Pinpoint the cell where the given text exists, returning its (x, y) midpoint coordinate. 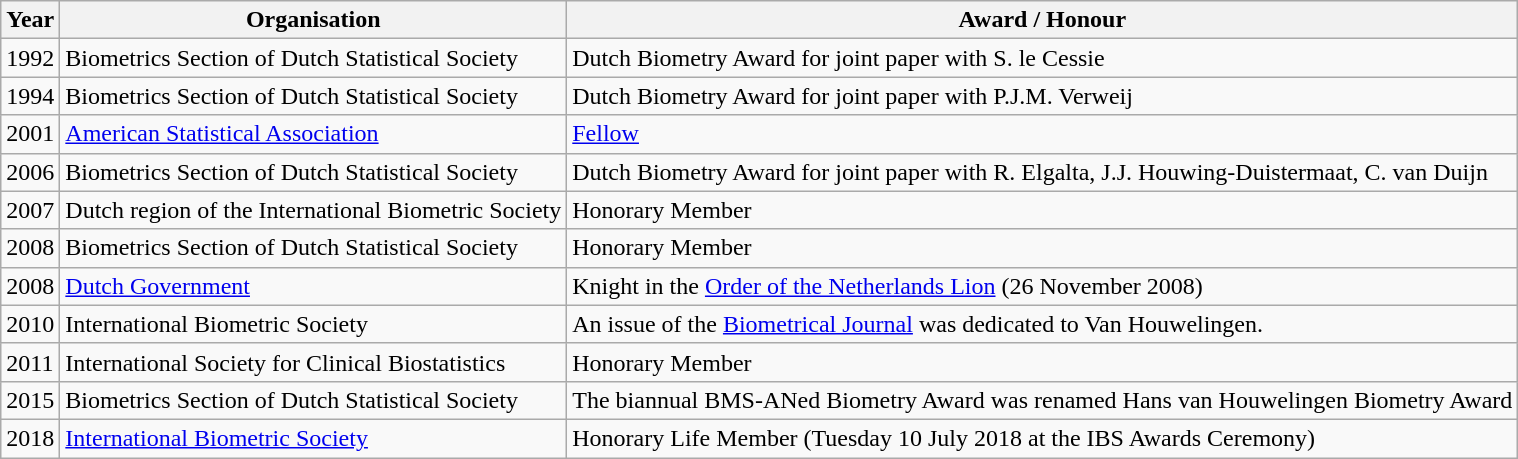
American Statistical Association (314, 134)
Dutch Biometry Award for joint paper with P.J.M. Verweij (1042, 96)
An issue of the Biometrical Journal was dedicated to Van Houwelingen. (1042, 324)
Dutch Government (314, 286)
Fellow (1042, 134)
Award / Honour (1042, 20)
Organisation (314, 20)
Knight in the Order of the Netherlands Lion (26 November 2008) (1042, 286)
2007 (30, 210)
2018 (30, 438)
2015 (30, 400)
Honorary Life Member (Tuesday 10 July 2018 at the IBS Awards Ceremony) (1042, 438)
The biannual BMS-ANed Biometry Award was renamed Hans van Houwelingen Biometry Award (1042, 400)
Year (30, 20)
Dutch Biometry Award for joint paper with R. Elgalta, J.J. Houwing-Duistermaat, C. van Duijn (1042, 172)
2010 (30, 324)
1992 (30, 58)
Dutch Biometry Award for joint paper with S. le Cessie (1042, 58)
1994 (30, 96)
2006 (30, 172)
Dutch region of the International Biometric Society (314, 210)
International Society for Clinical Biostatistics (314, 362)
2001 (30, 134)
2011 (30, 362)
